Provide the [X, Y] coordinate of the cell's center where the given text is located.  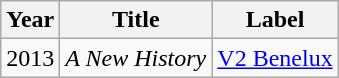
A New History [136, 58]
Year [30, 20]
Label [275, 20]
2013 [30, 58]
V2 Benelux [275, 58]
Title [136, 20]
